Scan for the cell matching the given text and deliver its [X, Y] coordinate at center. 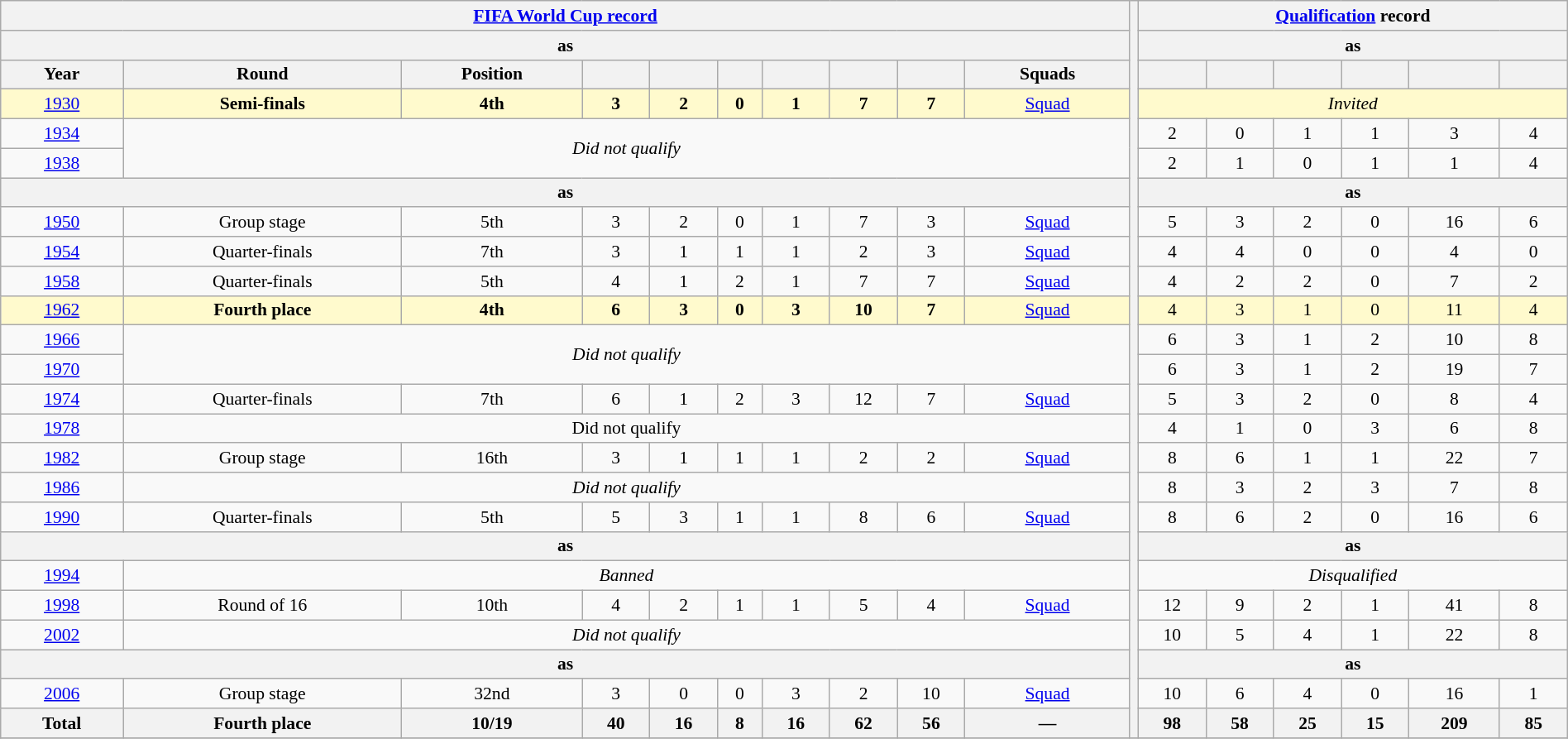
56 [931, 723]
1954 [62, 252]
FIFA World Cup record [566, 16]
1962 [62, 310]
1990 [62, 517]
98 [1172, 723]
Squads [1048, 74]
Year [62, 74]
1978 [62, 429]
1950 [62, 223]
16th [492, 458]
19 [1455, 370]
1974 [62, 399]
58 [1240, 723]
Round of 16 [263, 606]
Round [263, 74]
10/19 [492, 723]
1938 [62, 163]
1970 [62, 370]
15 [1375, 723]
1982 [62, 458]
2002 [62, 635]
10th [492, 606]
85 [1533, 723]
9 [1240, 606]
Disqualified [1353, 576]
1966 [62, 340]
209 [1455, 723]
1934 [62, 134]
Position [492, 74]
Banned [627, 576]
41 [1455, 606]
1958 [62, 281]
1986 [62, 487]
Invited [1353, 104]
32nd [492, 694]
Qualification record [1353, 16]
25 [1307, 723]
40 [616, 723]
11 [1455, 310]
1994 [62, 576]
1930 [62, 104]
62 [863, 723]
— [1048, 723]
Total [62, 723]
Semi-finals [263, 104]
2006 [62, 694]
1998 [62, 606]
